From the cell containing the given text, extract its center point as [x, y] coordinate. 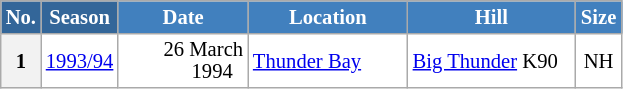
NH [598, 60]
Location [328, 16]
No. [21, 16]
Date [183, 16]
1 [21, 60]
Thunder Bay [328, 60]
Season [80, 16]
Size [598, 16]
Hill [492, 16]
Big Thunder K90 [492, 60]
1993/94 [80, 60]
26 March 1994 [183, 60]
